Identify which cell holds the provided text, then report its (X, Y) central coordinate. 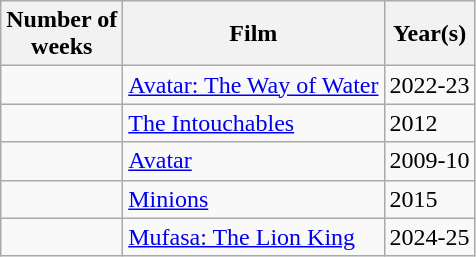
2024-25 (430, 237)
Number of weeks (62, 34)
2015 (430, 199)
Minions (254, 199)
Avatar: The Way of Water (254, 85)
Year(s) (430, 34)
Mufasa: The Lion King (254, 237)
2012 (430, 123)
2022-23 (430, 85)
Avatar (254, 161)
The Intouchables (254, 123)
2009-10 (430, 161)
Film (254, 34)
